Find where the given text appears and provide that cell's center as [X, Y] coordinate. 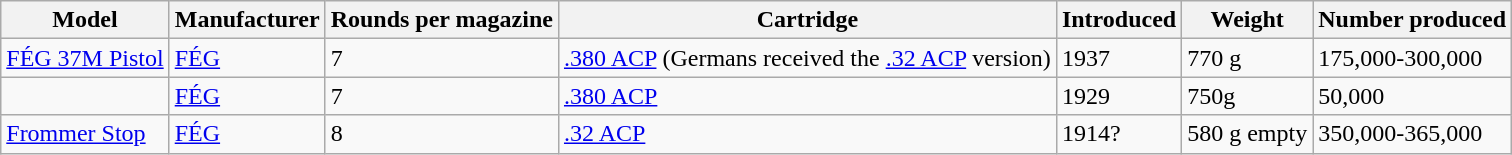
1929 [1118, 96]
Model [85, 20]
8 [442, 134]
1914? [1118, 134]
350,000-365,000 [1412, 134]
580 g empty [1248, 134]
770 g [1248, 58]
Introduced [1118, 20]
Weight [1248, 20]
Manufacturer [247, 20]
Rounds per magazine [442, 20]
750g [1248, 96]
175,000-300,000 [1412, 58]
.380 ACP [807, 96]
Cartridge [807, 20]
FÉG 37M Pistol [85, 58]
1937 [1118, 58]
Frommer Stop [85, 134]
50,000 [1412, 96]
.32 ACP [807, 134]
Number produced [1412, 20]
.380 ACP (Germans received the .32 ACP version) [807, 58]
